Locate the cell with the specified text and output its [x, y] center coordinate. 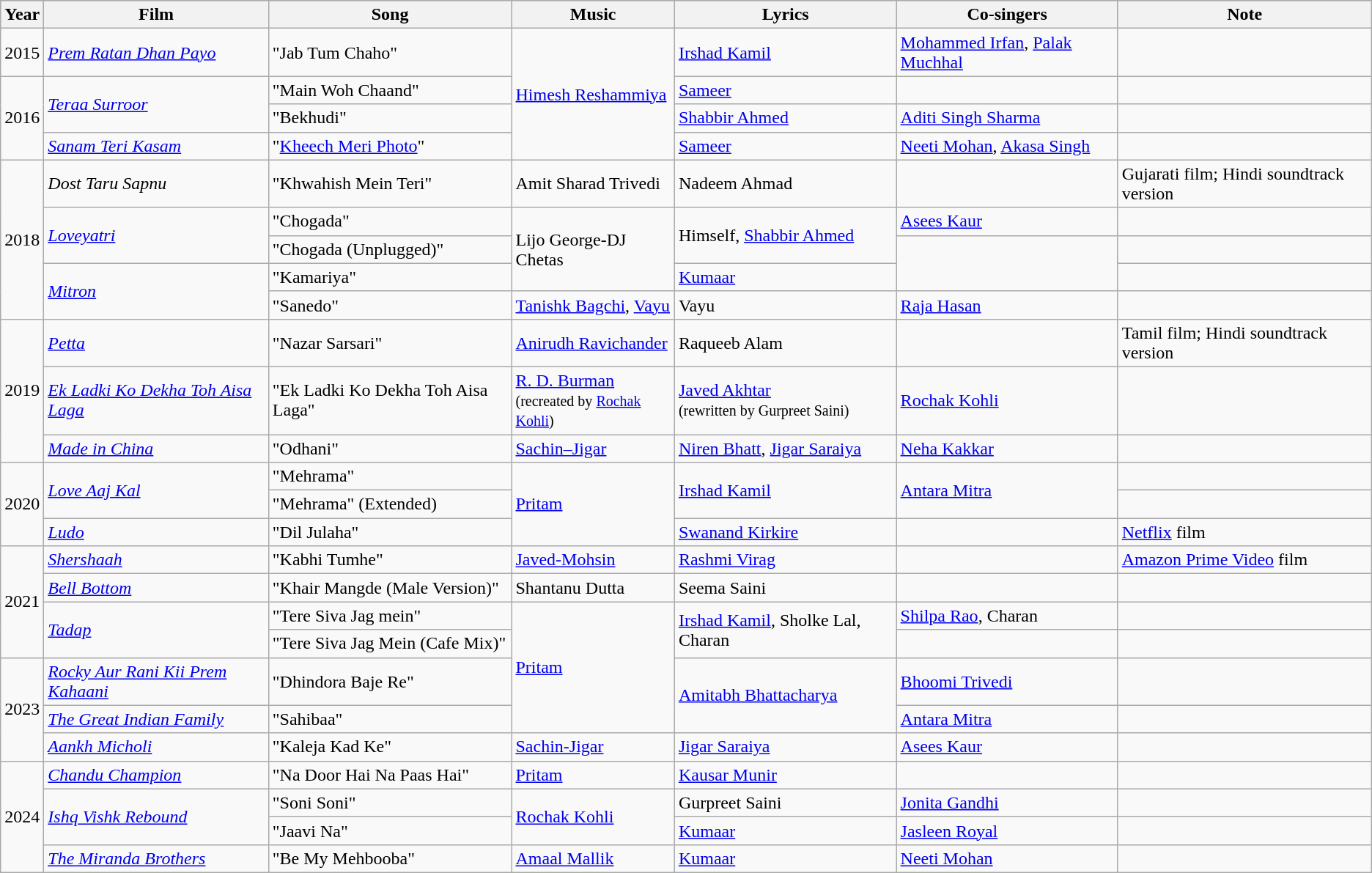
"Chogada" [390, 221]
Ishq Vishk Rebound [156, 817]
The Miranda Brothers [156, 858]
Jasleen Royal [1007, 830]
Film [156, 15]
Nadeem Ahmad [786, 183]
Music [593, 15]
2024 [22, 817]
2015 [22, 53]
Sachin–Jigar [593, 448]
Lijo George-DJ Chetas [593, 249]
"Soni Soni" [390, 803]
Song [390, 15]
Amit Sharad Trivedi [593, 183]
Shabbir Ahmed [786, 118]
"Mehrama" (Extended) [390, 504]
Rocky Aur Rani Kii Prem Kahaani [156, 682]
Seema Saini [786, 588]
Neha Kakkar [1007, 448]
Made in China [156, 448]
"Dil Julaha" [390, 532]
2021 [22, 602]
Tadap [156, 630]
"Khair Mangde (Male Version)" [390, 588]
Year [22, 15]
Javed Akhtar(rewritten by Gurpreet Saini) [786, 400]
Tamil film; Hindi soundtrack version [1244, 343]
Amitabh Bhattacharya [786, 695]
Aditi Singh Sharma [1007, 118]
Himself, Shabbir Ahmed [786, 235]
Himesh Reshammiya [593, 94]
Raja Hasan [1007, 305]
"Mehrama" [390, 476]
"Main Woh Chaand" [390, 90]
"Bekhudi" [390, 118]
"Jaavi Na" [390, 830]
Neeti Mohan [1007, 858]
Niren Bhatt, Jigar Saraiya [786, 448]
Neeti Mohan, Akasa Singh [1007, 146]
Rashmi Virag [786, 560]
Gurpreet Saini [786, 803]
Love Aaj Kal [156, 490]
Bell Bottom [156, 588]
Raqueeb Alam [786, 343]
Tanishk Bagchi, Vayu [593, 305]
"Tere Siva Jag mein" [390, 616]
Ek Ladki Ko Dekha Toh Aisa Laga [156, 400]
Petta [156, 343]
Note [1244, 15]
Prem Ratan Dhan Payo [156, 53]
2023 [22, 710]
2020 [22, 504]
Amaal Mallik [593, 858]
Aankh Micholi [156, 747]
"Kamariya" [390, 277]
"Chogada (Unplugged)" [390, 249]
2019 [22, 390]
"Ek Ladki Ko Dekha Toh Aisa Laga" [390, 400]
Shantanu Dutta [593, 588]
"Odhani" [390, 448]
Lyrics [786, 15]
Sachin-Jigar [593, 747]
Jigar Saraiya [786, 747]
Amazon Prime Video film [1244, 560]
Jonita Gandhi [1007, 803]
Mohammed Irfan, Palak Muchhal [1007, 53]
Sanam Teri Kasam [156, 146]
R. D. Burman(recreated by Rochak Kohli) [593, 400]
"Sanedo" [390, 305]
Loveyatri [156, 235]
The Great Indian Family [156, 719]
"Na Door Hai Na Paas Hai" [390, 775]
Shilpa Rao, Charan [1007, 616]
Javed-Mohsin [593, 560]
"Nazar Sarsari" [390, 343]
"Sahibaa" [390, 719]
Mitron [156, 291]
Bhoomi Trivedi [1007, 682]
Kausar Munir [786, 775]
Dost Taru Sapnu [156, 183]
"Be My Mehbooba" [390, 858]
2018 [22, 239]
Anirudh Ravichander [593, 343]
"Kaleja Kad Ke" [390, 747]
Irshad Kamil, Sholke Lal, Charan [786, 630]
Gujarati film; Hindi soundtrack version [1244, 183]
"Khwahish Mein Teri" [390, 183]
2016 [22, 118]
"Jab Tum Chaho" [390, 53]
"Tere Siva Jag Mein (Cafe Mix)" [390, 644]
Co-singers [1007, 15]
Ludo [156, 532]
Chandu Champion [156, 775]
"Kheech Meri Photo" [390, 146]
Teraa Surroor [156, 104]
"Kabhi Tumhe" [390, 560]
Netflix film [1244, 532]
"Dhindora Baje Re" [390, 682]
Vayu [786, 305]
Shershaah [156, 560]
Swanand Kirkire [786, 532]
